Locate the cell with the specified text and output its [X, Y] center coordinate. 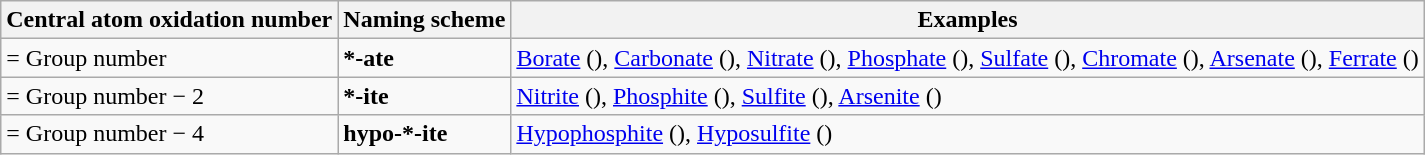
= Group number − 2 [170, 96]
*-ite [424, 96]
Nitrite (), Phosphite (), Sulfite (), Arsenite () [968, 96]
*-ate [424, 58]
Hypophosphite (), Hyposulfite () [968, 134]
hypo-*-ite [424, 134]
Borate (), Carbonate (), Nitrate (), Phosphate (), Sulfate (), Chromate (), Arsenate (), Ferrate () [968, 58]
Central atom oxidation number [170, 20]
Examples [968, 20]
= Group number − 4 [170, 134]
Naming scheme [424, 20]
= Group number [170, 58]
